Capture the cell that displays the provided text and extract its (x, y) central coordinate. 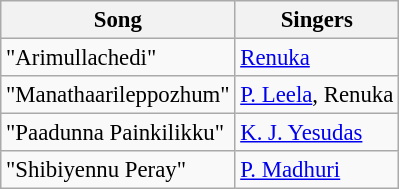
"Paadunna Painkilikku" (118, 133)
"Manathaarileppozhum" (118, 95)
Singers (317, 20)
K. J. Yesudas (317, 133)
P. Leela, Renuka (317, 95)
Renuka (317, 58)
P. Madhuri (317, 170)
"Shibiyennu Peray" (118, 170)
"Arimullachedi" (118, 58)
Song (118, 20)
